Pinpoint the cell where the given text exists, returning its (X, Y) midpoint coordinate. 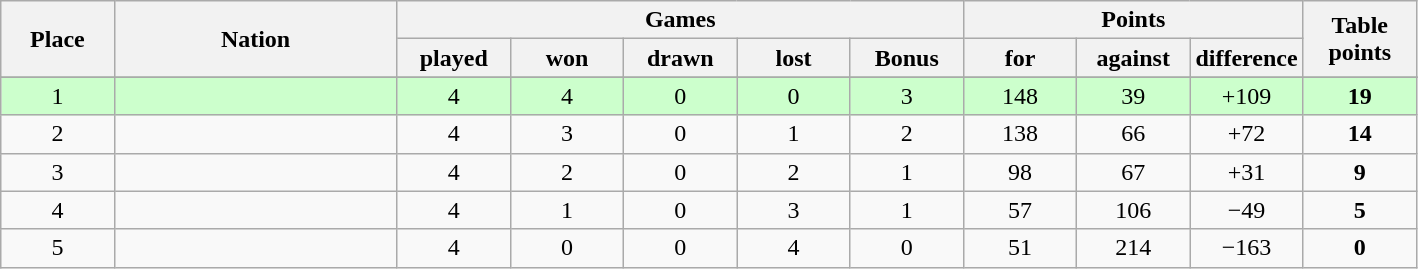
Points (1133, 20)
+109 (1246, 96)
106 (1134, 210)
drawn (680, 58)
67 (1134, 172)
39 (1134, 96)
57 (1020, 210)
14 (1360, 134)
difference (1246, 58)
played (454, 58)
98 (1020, 172)
66 (1134, 134)
lost (794, 58)
Place (58, 39)
Games (680, 20)
51 (1020, 248)
+31 (1246, 172)
against (1134, 58)
+72 (1246, 134)
−163 (1246, 248)
148 (1020, 96)
for (1020, 58)
19 (1360, 96)
Nation (256, 39)
138 (1020, 134)
−49 (1246, 210)
Tablepoints (1360, 39)
won (566, 58)
214 (1134, 248)
Bonus (906, 58)
9 (1360, 172)
